Detect which cell encompasses the target text, then output its [X, Y] center coordinate. 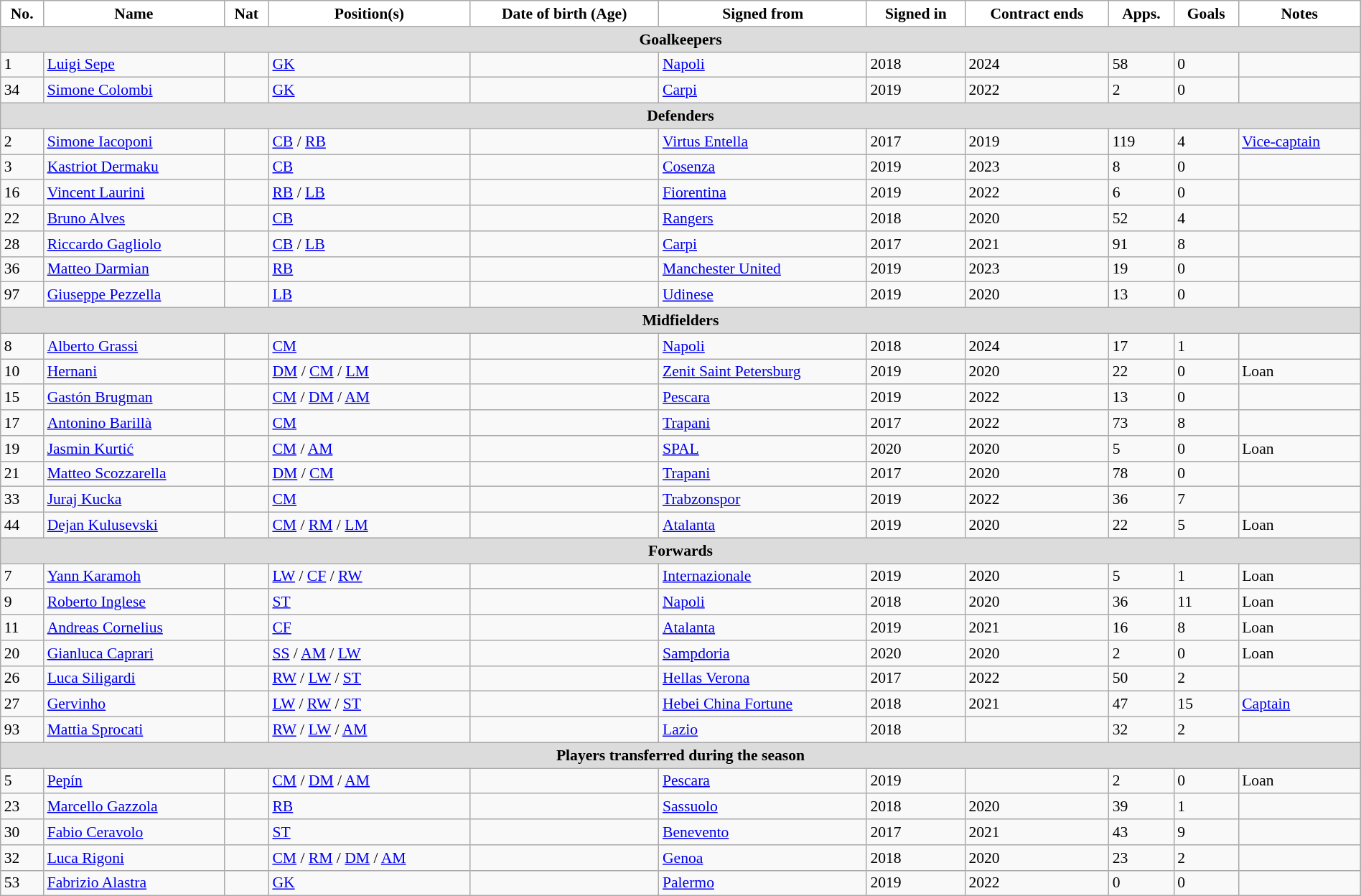
LW / RW / ST [369, 704]
44 [22, 526]
Yann Karamoh [134, 577]
10 [22, 372]
20 [22, 653]
Jasmin Kurtić [134, 449]
Virtus Entella [763, 141]
28 [22, 244]
Fiorentina [763, 193]
Lazio [763, 730]
Fabio Ceravolo [134, 832]
Captain [1299, 704]
Sassuolo [763, 807]
119 [1141, 141]
Nat [246, 14]
21 [22, 474]
Vincent Laurini [134, 193]
Midfielders [680, 321]
Signed in [916, 14]
91 [1141, 244]
Gianluca Caprari [134, 653]
CF [369, 627]
CB / LB [369, 244]
DM / CM / LM [369, 372]
33 [22, 500]
Gastón Brugman [134, 398]
Defenders [680, 116]
Giuseppe Pezzella [134, 295]
73 [1141, 423]
Genoa [763, 858]
78 [1141, 474]
Roberto Inglese [134, 602]
CM / RM / LM [369, 526]
No. [22, 14]
93 [22, 730]
Dejan Kulusevski [134, 526]
Manchester United [763, 269]
Fabrizio Alastra [134, 883]
LB [369, 295]
Forwards [680, 551]
DM / CM [369, 474]
RB / LB [369, 193]
Rangers [763, 218]
Luca Siligardi [134, 678]
27 [22, 704]
CM / AM [369, 449]
Hebei China Fortune [763, 704]
Notes [1299, 14]
26 [22, 678]
Apps. [1141, 14]
97 [22, 295]
Marcello Gazzola [134, 807]
Trabzonspor [763, 500]
RW / LW / AM [369, 730]
Position(s) [369, 14]
Bruno Alves [134, 218]
Alberto Grassi [134, 346]
Signed from [763, 14]
Antonino Barillà [134, 423]
Sampdoria [763, 653]
LW / CF / RW [369, 577]
Contract ends [1037, 14]
Players transferred during the season [680, 755]
53 [22, 883]
Gervinho [134, 704]
Date of birth (Age) [564, 14]
Pepín [134, 781]
58 [1141, 65]
SPAL [763, 449]
Luca Rigoni [134, 858]
Cosenza [763, 167]
Name [134, 14]
Matteo Darmian [134, 269]
Mattia Sprocati [134, 730]
43 [1141, 832]
Goalkeepers [680, 39]
Andreas Cornelius [134, 627]
3 [22, 167]
CM / RM / DM / AM [369, 858]
47 [1141, 704]
Udinese [763, 295]
Zenit Saint Petersburg [763, 372]
Juraj Kucka [134, 500]
CB / RB [369, 141]
6 [1141, 193]
Vice-captain [1299, 141]
SS / AM / LW [369, 653]
Matteo Scozzarella [134, 474]
Hellas Verona [763, 678]
39 [1141, 807]
52 [1141, 218]
Hernani [134, 372]
Kastriot Dermaku [134, 167]
Palermo [763, 883]
Internazionale [763, 577]
RW / LW / ST [369, 678]
Simone Colombi [134, 90]
Goals [1206, 14]
Luigi Sepe [134, 65]
Riccardo Gagliolo [134, 244]
34 [22, 90]
Benevento [763, 832]
Simone Iacoponi [134, 141]
30 [22, 832]
50 [1141, 678]
